Locate the cell with the specified text and output its [X, Y] center coordinate. 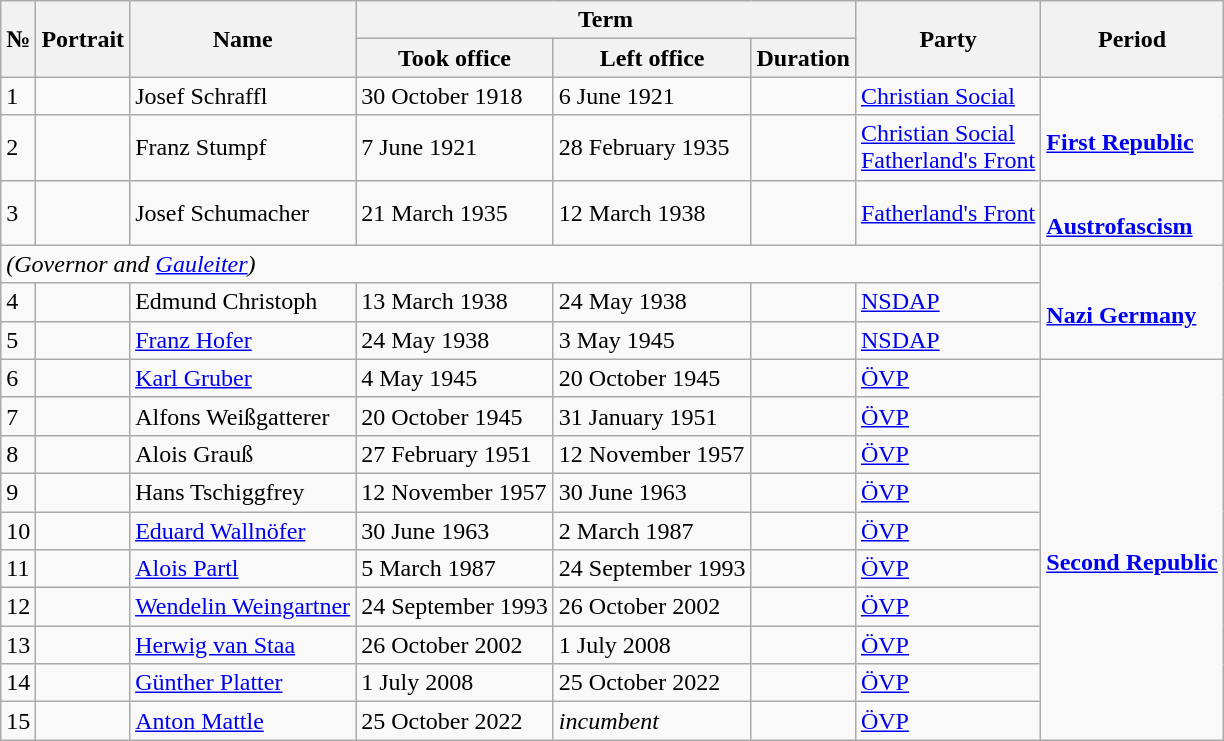
Anton Mattle [243, 721]
28 February 1935 [652, 148]
Period [1132, 39]
4 May 1945 [455, 378]
7 June 1921 [455, 148]
11 [18, 569]
31 January 1951 [652, 416]
Term [606, 20]
Christian SocialFatherland's Front [948, 148]
3 May 1945 [652, 340]
5 [18, 340]
Party [948, 39]
Günther Platter [243, 683]
Left office [652, 58]
Herwig van Staa [243, 645]
Duration [803, 58]
6 June 1921 [652, 96]
First Republic [1132, 128]
Took office [455, 58]
Franz Stumpf [243, 148]
Nazi Germany [1132, 302]
12 [18, 607]
Wendelin Weingartner [243, 607]
14 [18, 683]
(Governor and Gauleiter) [521, 264]
9 [18, 492]
6 [18, 378]
incumbent [652, 721]
27 February 1951 [455, 454]
8 [18, 454]
Second Republic [1132, 550]
Karl Gruber [243, 378]
Alois Partl [243, 569]
Christian Social [948, 96]
Eduard Wallnöfer [243, 531]
Alfons Weißgatterer [243, 416]
21 March 1935 [455, 212]
12 March 1938 [652, 212]
Austrofascism [1132, 212]
5 March 1987 [455, 569]
Name [243, 39]
2 March 1987 [652, 531]
2 [18, 148]
4 [18, 302]
Alois Grauß [243, 454]
1 [18, 96]
10 [18, 531]
Edmund Christoph [243, 302]
7 [18, 416]
Franz Hofer [243, 340]
№ [18, 39]
13 [18, 645]
13 March 1938 [455, 302]
Portrait [83, 39]
15 [18, 721]
Hans Tschiggfrey [243, 492]
3 [18, 212]
Josef Schraffl [243, 96]
Fatherland's Front [948, 212]
Josef Schumacher [243, 212]
30 October 1918 [455, 96]
